Find where the given text appears and provide that cell's center as [x, y] coordinate. 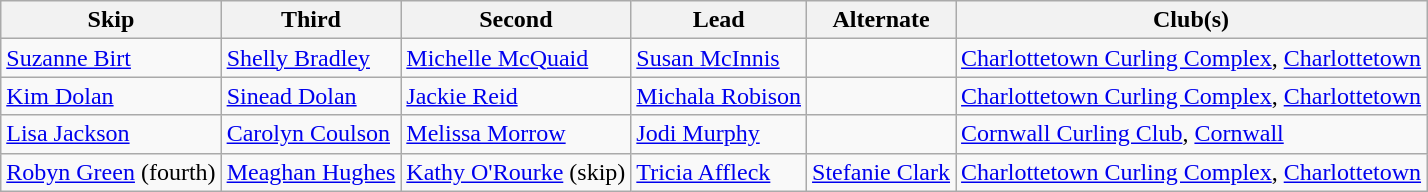
Michelle McQuaid [516, 58]
Robyn Green (fourth) [111, 172]
Kathy O'Rourke (skip) [516, 172]
Alternate [882, 20]
Suzanne Birt [111, 58]
Lead [719, 20]
Tricia Affleck [719, 172]
Sinead Dolan [311, 96]
Jackie Reid [516, 96]
Stefanie Clark [882, 172]
Second [516, 20]
Shelly Bradley [311, 58]
Susan McInnis [719, 58]
Club(s) [1192, 20]
Michala Robison [719, 96]
Meaghan Hughes [311, 172]
Skip [111, 20]
Jodi Murphy [719, 134]
Third [311, 20]
Kim Dolan [111, 96]
Carolyn Coulson [311, 134]
Lisa Jackson [111, 134]
Cornwall Curling Club, Cornwall [1192, 134]
Melissa Morrow [516, 134]
